Extract the (x, y) coordinate from the center of the cell holding the provided text.  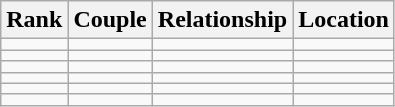
Location (344, 20)
Rank (34, 20)
Couple (110, 20)
Relationship (222, 20)
